Return [X, Y] of the center of cell containing provided text 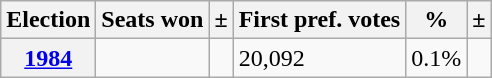
First pref. votes [320, 20]
% [436, 20]
20,092 [320, 58]
0.1% [436, 58]
1984 [48, 58]
Seats won [152, 20]
Election [48, 20]
